Search for the cell housing the specified text and yield its [X, Y] center coordinate. 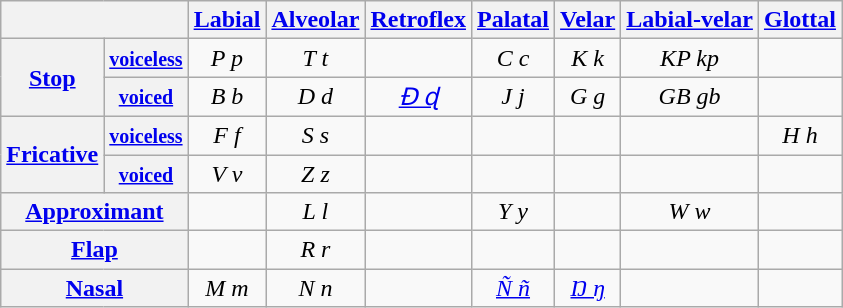
T t [316, 58]
Labial [227, 20]
Alveolar [316, 20]
Velar [588, 20]
M m [227, 288]
L l [316, 212]
F f [227, 135]
D d [316, 97]
GB gb [690, 97]
Flap [94, 250]
V v [227, 173]
H h [800, 135]
Ŋ ŋ [588, 288]
Z z [316, 173]
C c [512, 58]
P p [227, 58]
J j [512, 97]
Stop [52, 78]
KP kp [690, 58]
B b [227, 97]
Labial-velar [690, 20]
Glottal [800, 20]
G g [588, 97]
Palatal [512, 20]
W w [690, 212]
Nasal [94, 288]
R r [316, 250]
Approximant [94, 212]
Fricative [52, 154]
Y y [512, 212]
Retroflex [418, 20]
Ñ ñ [512, 288]
N n [316, 288]
K k [588, 58]
S s [316, 135]
Ɖ ɖ [418, 97]
